Capture the cell that displays the provided text and extract its (X, Y) central coordinate. 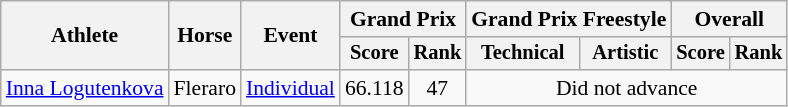
Overall (729, 19)
Fleraro (205, 88)
Grand Prix (403, 19)
Inna Logutenkova (85, 88)
Horse (205, 36)
Technical (522, 54)
47 (438, 88)
Individual (290, 88)
Artistic (625, 54)
Grand Prix Freestyle (568, 19)
66.118 (374, 88)
Athlete (85, 36)
Event (290, 36)
Did not advance (626, 88)
